Detect which cell encompasses the target text, then output its (X, Y) center coordinate. 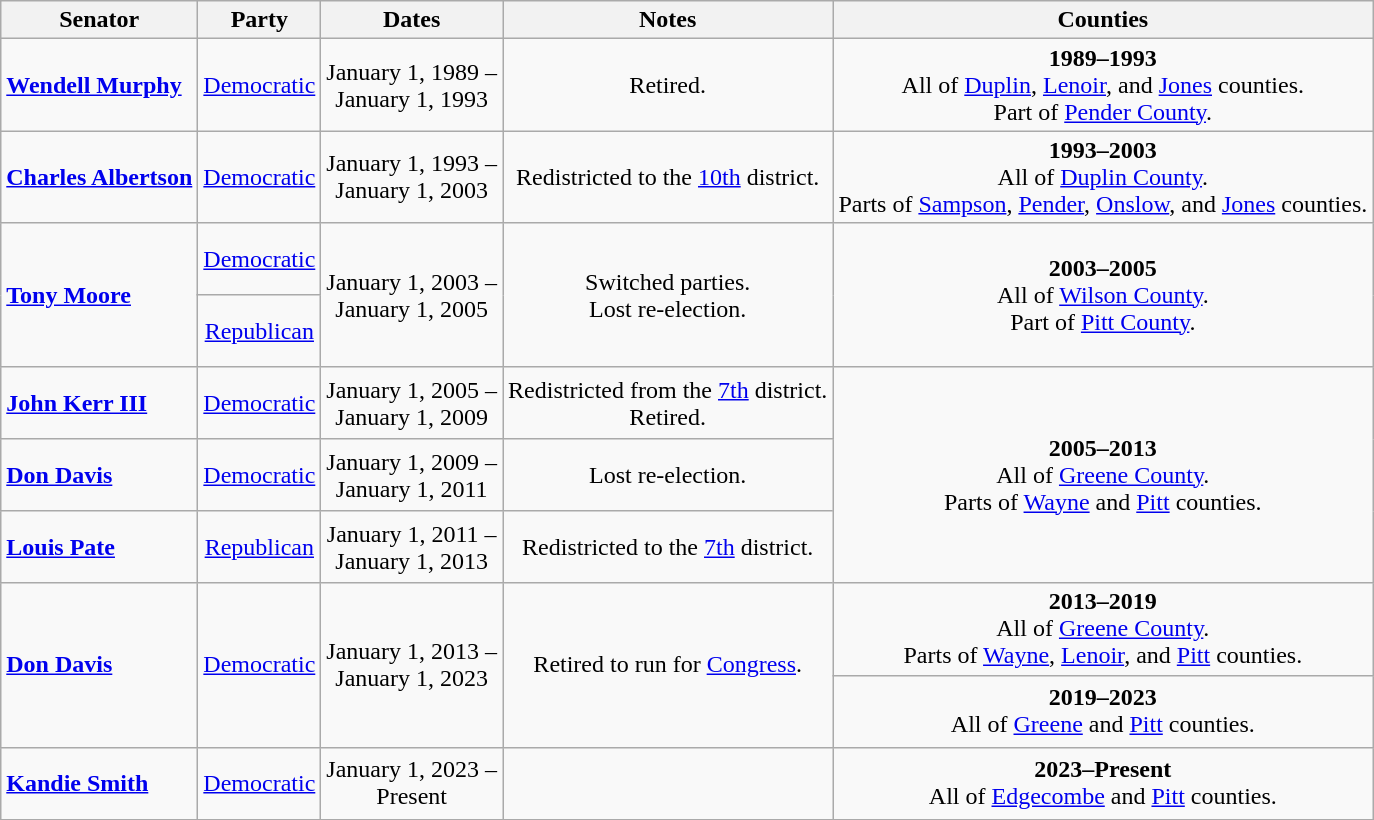
2003–2005 All of Wilson County. Part of Pitt County. (1103, 295)
January 1, 2013 – January 1, 2023 (412, 665)
January 1, 2009 – January 1, 2011 (412, 475)
Party (260, 20)
January 1, 1989 – January 1, 1993 (412, 85)
Redistricted to the 10th district. (668, 177)
Notes (668, 20)
Charles Albertson (100, 177)
Senator (100, 20)
January 1, 1993 – January 1, 2003 (412, 177)
January 1, 2023 – Present (412, 783)
1989–1993 All of Duplin, Lenoir, and Jones counties. Part of Pender County. (1103, 85)
Redistricted to the 7th district. (668, 547)
January 1, 2011 – January 1, 2013 (412, 547)
Counties (1103, 20)
2023–Present All of Edgecombe and Pitt counties. (1103, 783)
Wendell Murphy (100, 85)
Retired. (668, 85)
2013–2019 All of Greene County. Parts of Wayne, Lenoir, and Pitt counties. (1103, 629)
1993–2003 All of Duplin County. Parts of Sampson, Pender, Onslow, and Jones counties. (1103, 177)
Redistricted from the 7th district. Retired. (668, 403)
January 1, 2005 – January 1, 2009 (412, 403)
Lost re-election. (668, 475)
Louis Pate (100, 547)
Dates (412, 20)
John Kerr III (100, 403)
Tony Moore (100, 295)
2005–2013 All of Greene County. Parts of Wayne and Pitt counties. (1103, 475)
2019–2023 All of Greene and Pitt counties. (1103, 711)
Retired to run for Congress. (668, 665)
Switched parties. Lost re-election. (668, 295)
Kandie Smith (100, 783)
January 1, 2003 –January 1, 2005 (412, 295)
